Search for the cell housing the specified text and yield its (X, Y) center coordinate. 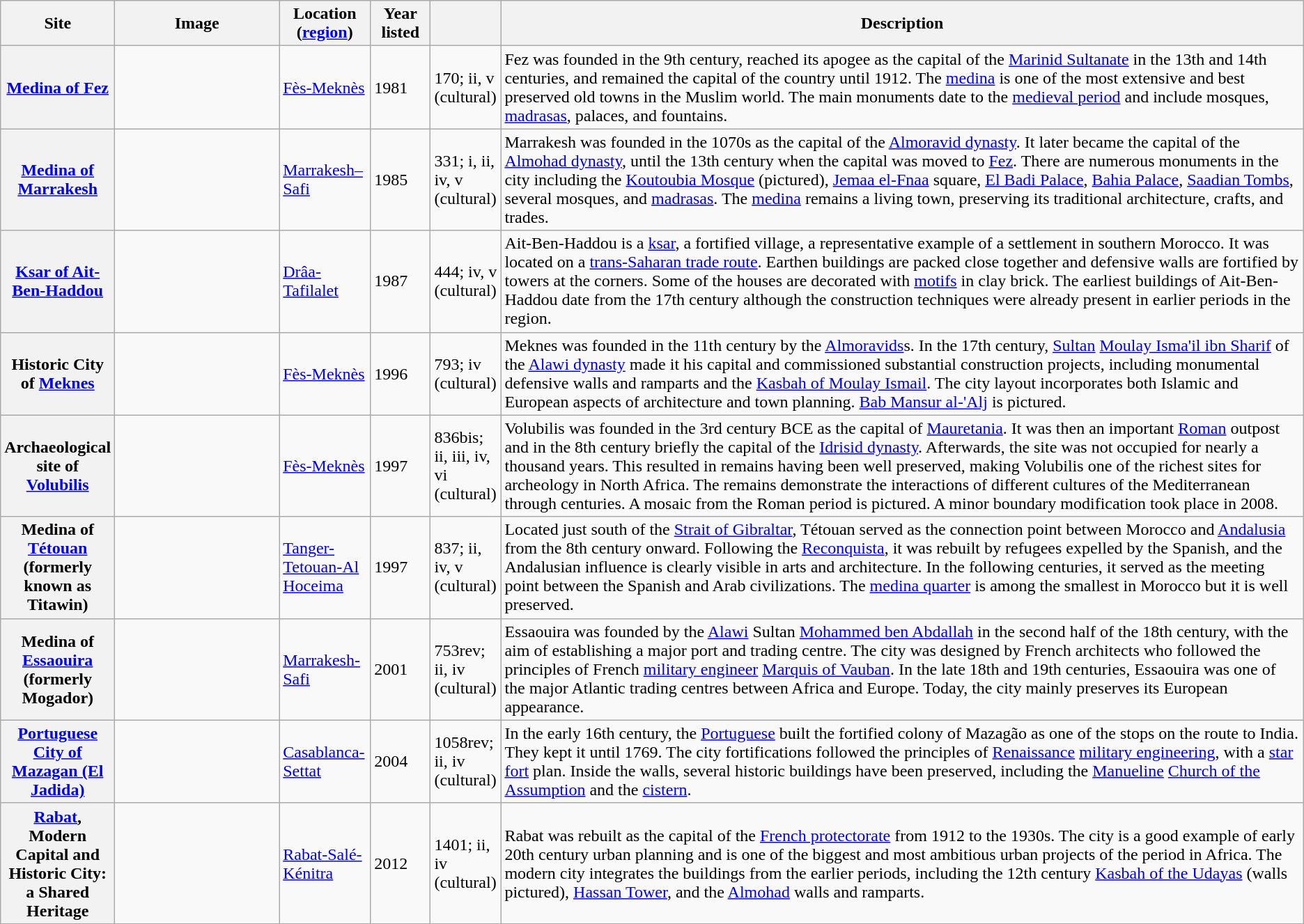
Tanger-Tetouan-Al Hoceima (325, 567)
Medina of Fez (58, 88)
Description (902, 24)
Marrakesh-Safi (325, 669)
2004 (401, 762)
Rabat, Modern Capital and Historic City: a Shared Heritage (58, 863)
Drâa-Tafilalet (325, 281)
Casablanca-Settat (325, 762)
793; iv (cultural) (465, 373)
Historic City of Meknes (58, 373)
Image (197, 24)
Site (58, 24)
Location (region) (325, 24)
1987 (401, 281)
837; ii, iv, v (cultural) (465, 567)
1985 (401, 180)
Archaeological site of Volubilis (58, 466)
753rev; ii, iv (cultural) (465, 669)
170; ii, v (cultural) (465, 88)
836bis; ii, iii, iv, vi (cultural) (465, 466)
2001 (401, 669)
1058rev; ii, iv (cultural) (465, 762)
Medina of Essaouira (formerly Mogador) (58, 669)
331; i, ii, iv, v (cultural) (465, 180)
Medina of Tétouan (formerly known as Titawin) (58, 567)
Year listed (401, 24)
1996 (401, 373)
2012 (401, 863)
1981 (401, 88)
1401; ii, iv (cultural) (465, 863)
444; iv, v (cultural) (465, 281)
Marrakesh–Safi (325, 180)
Medina of Marrakesh (58, 180)
Ksar of Ait-Ben-Haddou (58, 281)
Rabat-Salé-Kénitra (325, 863)
Portuguese City of Mazagan (El Jadida) (58, 762)
